For the text-containing cell, return its midpoint in [X, Y] coordinate format. 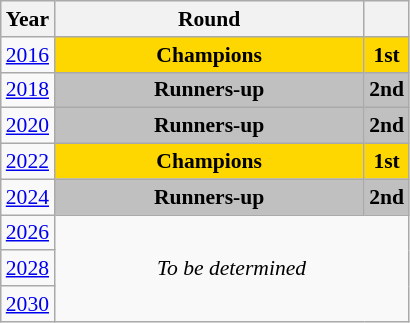
Year [28, 19]
Round [209, 19]
To be determined [232, 268]
2020 [28, 126]
2026 [28, 233]
2030 [28, 304]
2018 [28, 90]
2024 [28, 197]
2016 [28, 55]
2022 [28, 162]
2028 [28, 269]
